Return the [x, y] coordinate for the center point of the cell that contains the specified text.  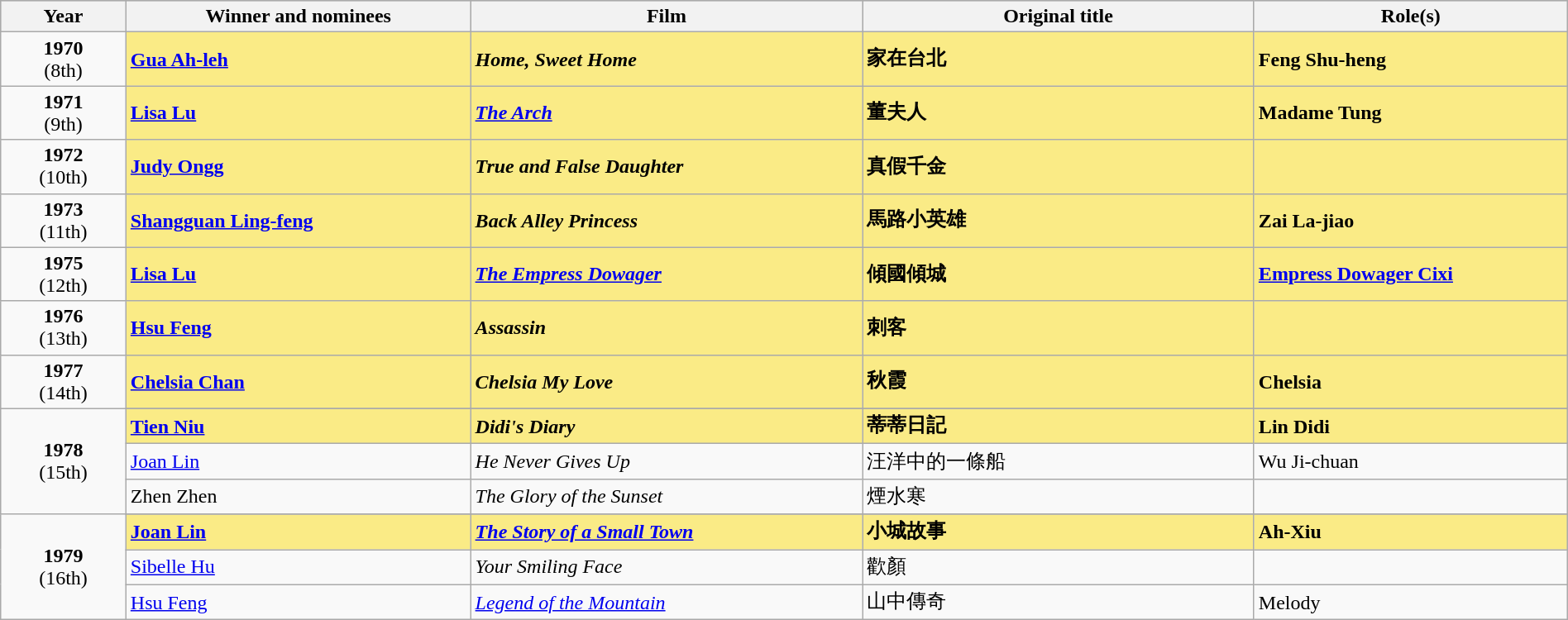
Judy Ongg [298, 167]
Gua Ah-leh [298, 60]
1973(11th) [64, 220]
Your Smiling Face [667, 567]
真假千金 [1059, 167]
董夫人 [1059, 112]
Chelsia My Love [667, 382]
The Arch [667, 112]
家在台北 [1059, 60]
Winner and nominees [298, 17]
1972(10th) [64, 167]
1971(9th) [64, 112]
Zhen Zhen [298, 496]
Chelsia Chan [298, 382]
True and False Daughter [667, 167]
Sibelle Hu [298, 567]
The Story of a Small Town [667, 532]
The Empress Dowager [667, 274]
Back Alley Princess [667, 220]
1978(15th) [64, 461]
Assassin [667, 327]
Tien Niu [298, 427]
小城故事 [1059, 532]
1977(14th) [64, 382]
Chelsia [1411, 382]
Shangguan Ling-feng [298, 220]
Year [64, 17]
Wu Ji-chuan [1411, 461]
Role(s) [1411, 17]
Lin Didi [1411, 427]
汪洋中的一條船 [1059, 461]
蒂蒂日記 [1059, 427]
Film [667, 17]
傾國傾城 [1059, 274]
歡顏 [1059, 567]
Original title [1059, 17]
山中傳奇 [1059, 602]
Zai La-jiao [1411, 220]
Legend of the Mountain [667, 602]
1979(16th) [64, 567]
Feng Shu-heng [1411, 60]
Home, Sweet Home [667, 60]
Ah-Xiu [1411, 532]
Empress Dowager Cixi [1411, 274]
The Glory of the Sunset [667, 496]
煙水寒 [1059, 496]
He Never Gives Up [667, 461]
Madame Tung [1411, 112]
刺客 [1059, 327]
Didi's Diary [667, 427]
1975(12th) [64, 274]
1976(13th) [64, 327]
Melody [1411, 602]
馬路小英雄 [1059, 220]
秋霞 [1059, 382]
1970(8th) [64, 60]
